Capture the cell that displays the provided text and extract its [x, y] central coordinate. 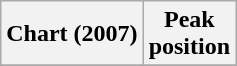
Chart (2007) [72, 34]
Peakposition [189, 34]
